Find where the given text appears and provide that cell's center as [x, y] coordinate. 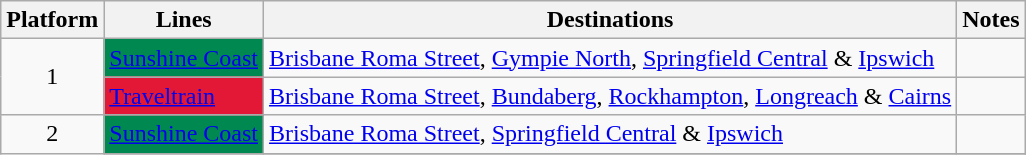
Brisbane Roma Street, Gympie North, Springfield Central & Ipswich [610, 58]
Platform [52, 20]
Destinations [610, 20]
Traveltrain [184, 96]
Brisbane Roma Street, Bundaberg, Rockhampton, Longreach & Cairns [610, 96]
2 [52, 134]
Brisbane Roma Street, Springfield Central & Ipswich [610, 134]
Notes [991, 20]
Lines [184, 20]
1 [52, 77]
